Find where the given text appears and provide that cell's center as [x, y] coordinate. 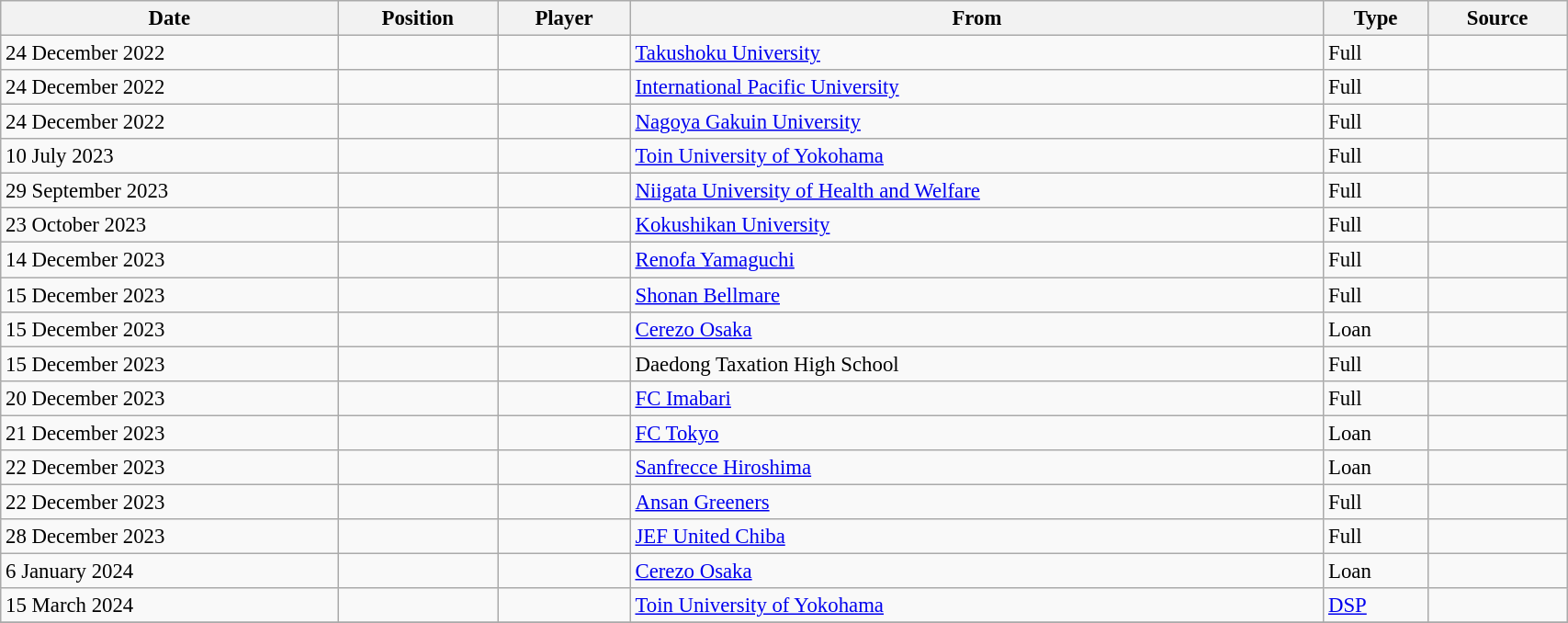
International Pacific University [976, 87]
JEF United Chiba [976, 537]
Takushoku University [976, 53]
Date [169, 18]
Shonan Bellmare [976, 295]
21 December 2023 [169, 433]
FC Tokyo [976, 433]
Daedong Taxation High School [976, 364]
23 October 2023 [169, 225]
Position [418, 18]
29 September 2023 [169, 191]
20 December 2023 [169, 398]
Sanfrecce Hiroshima [976, 468]
From [976, 18]
DSP [1376, 606]
6 January 2024 [169, 571]
Source [1497, 18]
Niigata University of Health and Welfare [976, 191]
14 December 2023 [169, 260]
Ansan Greeners [976, 502]
Nagoya Gakuin University [976, 122]
Kokushikan University [976, 225]
FC Imabari [976, 398]
Renofa Yamaguchi [976, 260]
Type [1376, 18]
10 July 2023 [169, 156]
28 December 2023 [169, 537]
Player [564, 18]
15 March 2024 [169, 606]
